Return (x, y) of the center of cell containing provided text 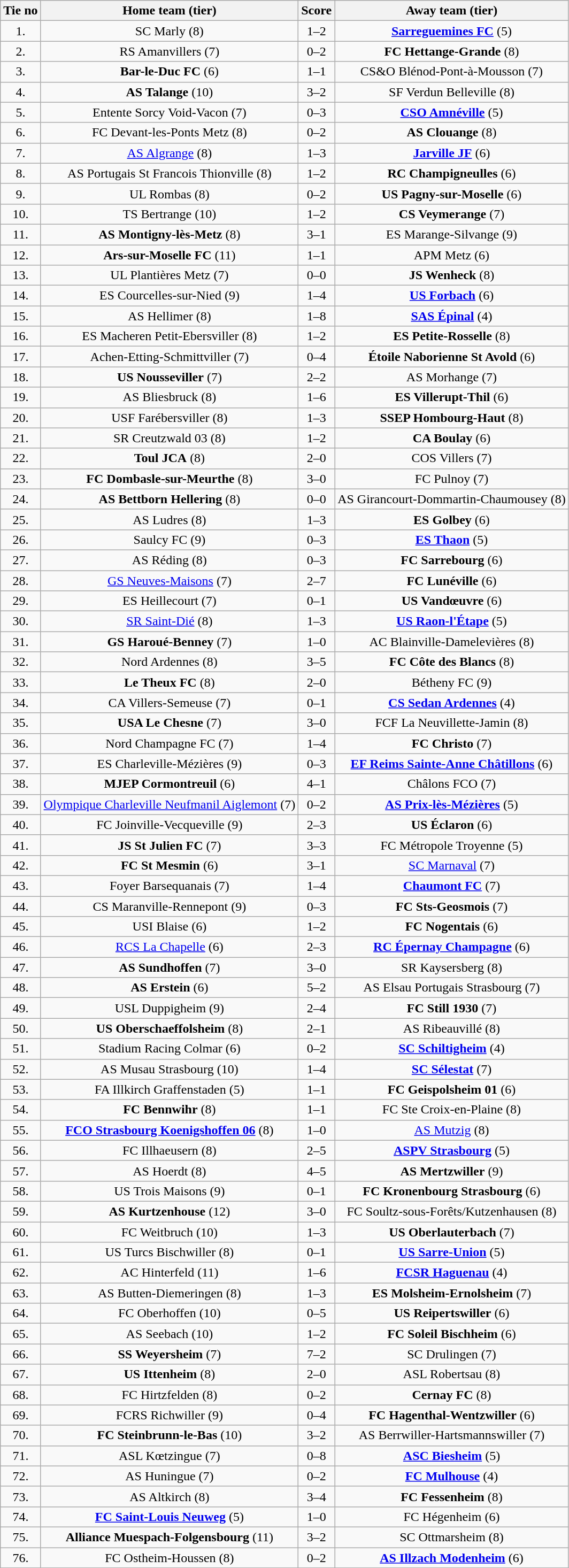
62. (20, 1273)
Foyer Barsequanais (7) (170, 886)
AS Réding (8) (170, 560)
AS Portugais St Francois Thionville (8) (170, 173)
AS Altkirch (8) (170, 1496)
Toul JCA (8) (170, 458)
48. (20, 988)
AS Berrwiller-Hartsmannswiller (7) (452, 1435)
FC Kronenbourg Strasbourg (6) (452, 1191)
21. (20, 438)
Alliance Muespach-Folgensbourg (11) (170, 1537)
US Reipertswiller (6) (452, 1313)
ES Macheren Petit-Ebersviller (8) (170, 336)
10. (20, 214)
AC Hinterfeld (11) (170, 1273)
50. (20, 1028)
Sarreguemines FC (5) (452, 31)
ASC Biesheim (5) (452, 1456)
2–4 (317, 1008)
22. (20, 458)
Bétheny FC (9) (452, 682)
AS Montigny-lès-Metz (8) (170, 234)
4. (20, 92)
4–1 (317, 784)
17. (20, 357)
FC Joinville-Vecqueville (9) (170, 825)
54. (20, 1110)
GS Neuves-Maisons (7) (170, 580)
Le Theux FC (8) (170, 682)
3. (20, 72)
FC Mulhouse (4) (452, 1476)
Ars-sur-Moselle FC (11) (170, 255)
FC St Mesmin (6) (170, 865)
TS Bertrange (10) (170, 214)
3–4 (317, 1496)
59. (20, 1211)
JS St Julien FC (7) (170, 845)
FC Still 1930 (7) (452, 1008)
64. (20, 1313)
57. (20, 1171)
SC Marnaval (7) (452, 865)
Achen-Etting-Schmittviller (7) (170, 357)
FC Métropole Troyenne (5) (452, 845)
73. (20, 1496)
US Nousseviller (7) (170, 377)
18. (20, 377)
SC Marly (8) (170, 31)
23. (20, 479)
AS Hellimer (8) (170, 316)
CS Sedan Ardennes (4) (452, 703)
16. (20, 336)
FCO Strasbourg Koenigshoffen 06 (8) (170, 1130)
71. (20, 1456)
FC Ste Croix-en-Plaine (8) (452, 1110)
AS Huningue (7) (170, 1476)
43. (20, 886)
FCRS Richwiller (9) (170, 1415)
25. (20, 519)
MJEP Cormontreuil (6) (170, 784)
US Vandœuvre (6) (452, 601)
67. (20, 1374)
40. (20, 825)
33. (20, 682)
FC Hagenthal-Wentzwiller (6) (452, 1415)
AS Elsau Portugais Strasbourg (7) (452, 988)
4–5 (317, 1171)
55. (20, 1130)
AS Butten-Diemeringen (8) (170, 1293)
ES Molsheim-Ernolsheim (7) (452, 1293)
35. (20, 723)
44. (20, 906)
US Turcs Bischwiller (8) (170, 1252)
CS&O Blénod-Pont-à-Mousson (7) (452, 72)
US Oberschaeffolsheim (8) (170, 1028)
FC Sarrebourg (6) (452, 560)
Away team (tier) (452, 11)
7. (20, 153)
FC Lunéville (6) (452, 580)
70. (20, 1435)
FC Soleil Bischheim (6) (452, 1334)
30. (20, 621)
SR Creutzwald 03 (8) (170, 438)
SC Sélestat (7) (452, 1069)
SC Schiltigheim (4) (452, 1049)
Score (317, 11)
52. (20, 1069)
FC Hégenheim (6) (452, 1517)
APM Metz (6) (452, 255)
36. (20, 743)
FCSR Haguenau (4) (452, 1273)
58. (20, 1191)
CA Villers-Semeuse (7) (170, 703)
5–2 (317, 988)
AS Illzach Modenheim (6) (452, 1558)
8. (20, 173)
AS Prix-lès-Mézières (5) (452, 804)
USA Le Chesne (7) (170, 723)
FC Dombasle-sur-Meurthe (8) (170, 479)
CSO Amnéville (5) (452, 112)
15. (20, 316)
31. (20, 642)
JS Wenheck (8) (452, 275)
AS Clouange (8) (452, 133)
26. (20, 540)
AC Blainville-Damelevières (8) (452, 642)
US Éclaron (6) (452, 825)
74. (20, 1517)
CS Veymerange (7) (452, 214)
ES Courcelles-sur-Nied (9) (170, 296)
AS Mutzig (8) (452, 1130)
Bar-le-Duc FC (6) (170, 72)
FC Bennwihr (8) (170, 1110)
AS Bliesbruck (8) (170, 397)
UL Plantières Metz (7) (170, 275)
SSEP Hombourg-Haut (8) (452, 418)
37. (20, 764)
USL Duppigheim (9) (170, 1008)
AS Mertzwiller (9) (452, 1171)
COS Villers (7) (452, 458)
45. (20, 927)
Jarville JF (6) (452, 153)
ES Heillecourt (7) (170, 601)
60. (20, 1232)
6. (20, 133)
Étoile Naborienne St Avold (6) (452, 357)
ES Villerupt-Thil (6) (452, 397)
SS Weyersheim (7) (170, 1354)
29. (20, 601)
2–2 (317, 377)
0–5 (317, 1313)
34. (20, 703)
Entente Sorcy Void-Vacon (7) (170, 112)
3–5 (317, 662)
FA Illkirch Graffenstaden (5) (170, 1089)
AS Algrange (8) (170, 153)
FC Nogentais (6) (452, 927)
FC Hettange-Grande (8) (452, 51)
ES Thaon (5) (452, 540)
RC Champigneulles (6) (452, 173)
FC Oberhoffen (10) (170, 1313)
RS Amanvillers (7) (170, 51)
3–3 (317, 845)
ES Charleville-Mézières (9) (170, 764)
49. (20, 1008)
AS Talange (10) (170, 92)
56. (20, 1150)
0–8 (317, 1456)
FC Ostheim-Houssen (8) (170, 1558)
CS Maranville-Rennepont (9) (170, 906)
AS Hoerdt (8) (170, 1171)
Cernay FC (8) (452, 1395)
RC Épernay Champagne (6) (452, 947)
28. (20, 580)
AS Sundhoffen (7) (170, 967)
47. (20, 967)
USI Blaise (6) (170, 927)
ES Petite-Rosselle (8) (452, 336)
US Ittenheim (8) (170, 1374)
51. (20, 1049)
FC Fessenheim (8) (452, 1496)
ES Golbey (6) (452, 519)
SF Verdun Belleville (8) (452, 92)
US Trois Maisons (9) (170, 1191)
AS Ribeauvillé (8) (452, 1028)
FC Geispolsheim 01 (6) (452, 1089)
US Oberlauterbach (7) (452, 1232)
20. (20, 418)
FC Illhaeusern (8) (170, 1150)
2–5 (317, 1150)
68. (20, 1395)
US Forbach (6) (452, 296)
75. (20, 1537)
AS Musau Strasbourg (10) (170, 1069)
FCF La Neuvillette-Jamin (8) (452, 723)
38. (20, 784)
AS Ludres (8) (170, 519)
FC Côte des Blancs (8) (452, 662)
42. (20, 865)
FC Soultz-sous-Forêts/Kutzenhausen (8) (452, 1211)
AS Morhange (7) (452, 377)
ASL Kœtzingue (7) (170, 1456)
USF Farébersviller (8) (170, 418)
SC Drulingen (7) (452, 1354)
11. (20, 234)
41. (20, 845)
Nord Champagne FC (7) (170, 743)
2–1 (317, 1028)
ASL Robertsau (8) (452, 1374)
FC Sts-Geosmois (7) (452, 906)
FC Pulnoy (7) (452, 479)
1. (20, 31)
FC Devant-les-Ponts Metz (8) (170, 133)
EF Reims Sainte-Anne Châtillons (6) (452, 764)
SR Saint-Dié (8) (170, 621)
61. (20, 1252)
CA Boulay (6) (452, 438)
SC Ottmarsheim (8) (452, 1537)
46. (20, 947)
FC Hirtzfelden (8) (170, 1395)
Châlons FCO (7) (452, 784)
2. (20, 51)
Home team (tier) (170, 11)
AS Kurtzenhouse (12) (170, 1211)
12. (20, 255)
7–2 (317, 1354)
65. (20, 1334)
ASPV Strasbourg (5) (452, 1150)
AS Girancourt-Dommartin-Chaumousey (8) (452, 499)
US Sarre-Union (5) (452, 1252)
AS Erstein (6) (170, 988)
Tie no (20, 11)
GS Haroué-Benney (7) (170, 642)
US Raon-l'Étape (5) (452, 621)
1–8 (317, 316)
72. (20, 1476)
FC Steinbrunn-le-Bas (10) (170, 1435)
ES Marange-Silvange (9) (452, 234)
Olympique Charleville Neufmanil Aiglemont (7) (170, 804)
24. (20, 499)
2–7 (317, 580)
FC Saint-Louis Neuweg (5) (170, 1517)
66. (20, 1354)
Stadium Racing Colmar (6) (170, 1049)
76. (20, 1558)
FC Weitbruch (10) (170, 1232)
Nord Ardennes (8) (170, 662)
US Pagny-sur-Moselle (6) (452, 194)
FC Christo (7) (452, 743)
SR Kaysersberg (8) (452, 967)
SAS Épinal (4) (452, 316)
69. (20, 1415)
39. (20, 804)
RCS La Chapelle (6) (170, 947)
32. (20, 662)
53. (20, 1089)
Saulcy FC (9) (170, 540)
63. (20, 1293)
9. (20, 194)
14. (20, 296)
27. (20, 560)
19. (20, 397)
UL Rombas (8) (170, 194)
Chaumont FC (7) (452, 886)
13. (20, 275)
5. (20, 112)
AS Bettborn Hellering (8) (170, 499)
AS Seebach (10) (170, 1334)
